For the text-containing cell, return its midpoint in (x, y) coordinate format. 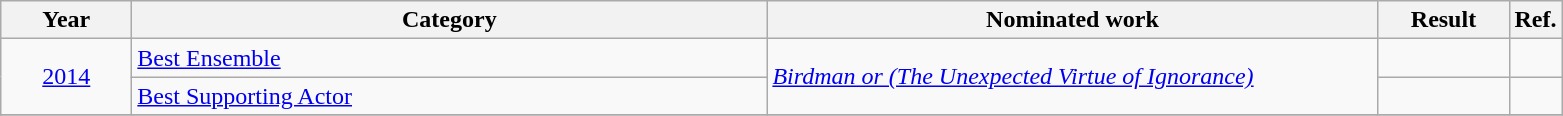
Best Ensemble (450, 58)
Best Supporting Actor (450, 96)
Birdman or (The Unexpected Virtue of Ignorance) (1072, 77)
Result (1444, 20)
Nominated work (1072, 20)
2014 (66, 77)
Year (66, 20)
Ref. (1536, 20)
Category (450, 20)
